From the cell containing the given text, extract its center point as (x, y) coordinate. 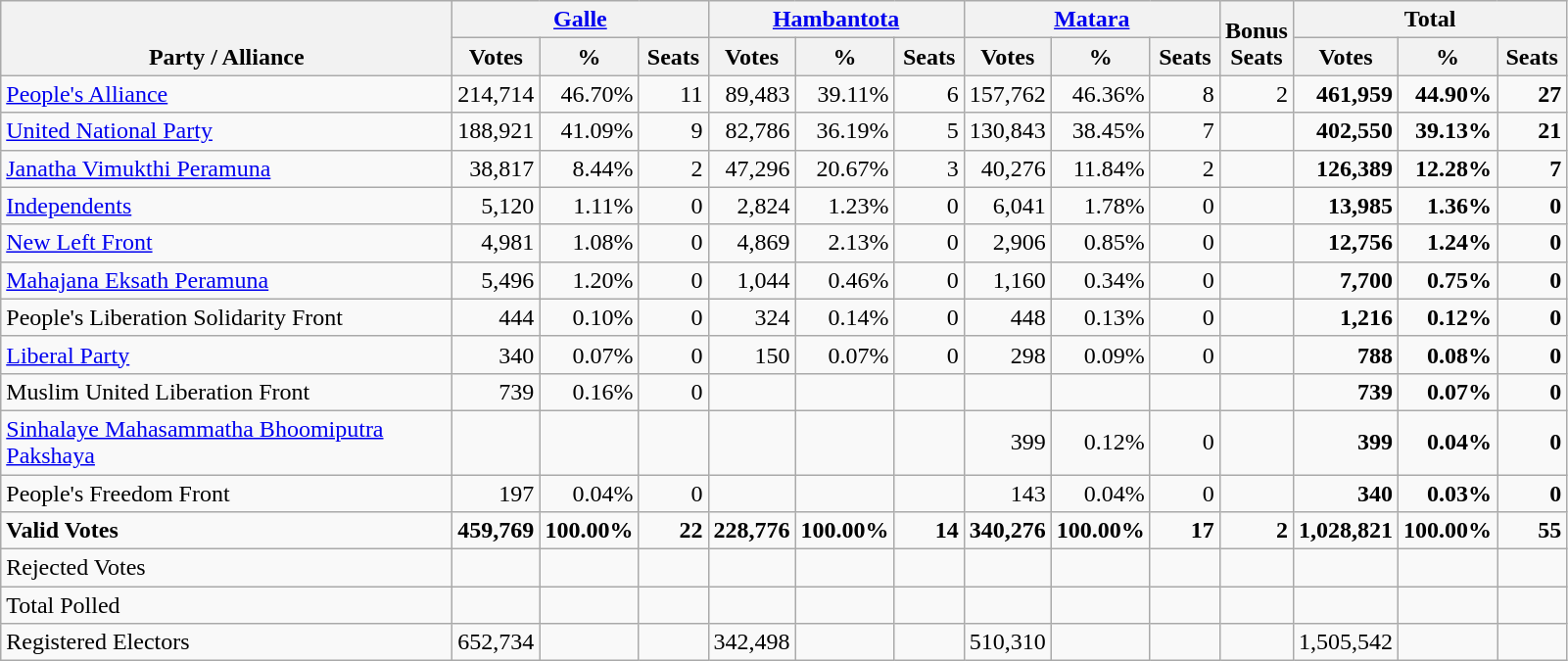
Mahajana Eksath Peramuna (227, 280)
People's Liberation Solidarity Front (227, 317)
2,824 (752, 206)
4,981 (496, 243)
Sinhalaye Mahasammatha Bhoomiputra Pakshaya (227, 443)
2,906 (1007, 243)
157,762 (1007, 94)
People's Freedom Front (227, 493)
Party / Alliance (227, 38)
1,160 (1007, 280)
0.10% (590, 317)
1.23% (844, 206)
0.13% (1101, 317)
11.84% (1101, 168)
Valid Votes (227, 531)
1,044 (752, 280)
652,734 (496, 642)
4,869 (752, 243)
228,776 (752, 531)
Independents (227, 206)
0.09% (1101, 354)
1,028,821 (1346, 531)
0.03% (1448, 493)
5,496 (496, 280)
444 (496, 317)
20.67% (844, 168)
13,985 (1346, 206)
5 (928, 131)
Muslim United Liberation Front (227, 392)
0.34% (1101, 280)
7,700 (1346, 280)
126,389 (1346, 168)
Galle (580, 20)
0.85% (1101, 243)
27 (1532, 94)
Rejected Votes (227, 568)
Janatha Vimukthi Peramuna (227, 168)
150 (752, 354)
1.20% (590, 280)
11 (674, 94)
6,041 (1007, 206)
82,786 (752, 131)
0.08% (1448, 354)
12,756 (1346, 243)
36.19% (844, 131)
1.78% (1101, 206)
Total (1430, 20)
298 (1007, 354)
14 (928, 531)
1,505,542 (1346, 642)
0.75% (1448, 280)
5,120 (496, 206)
214,714 (496, 94)
197 (496, 493)
44.90% (1448, 94)
Total Polled (227, 605)
Matara (1091, 20)
510,310 (1007, 642)
46.70% (590, 94)
461,959 (1346, 94)
39.13% (1448, 131)
38,817 (496, 168)
United National Party (227, 131)
21 (1532, 131)
39.11% (844, 94)
130,843 (1007, 131)
1.24% (1448, 243)
3 (928, 168)
46.36% (1101, 94)
22 (674, 531)
788 (1346, 354)
402,550 (1346, 131)
342,498 (752, 642)
143 (1007, 493)
BonusSeats (1256, 38)
89,483 (752, 94)
12.28% (1448, 168)
People's Alliance (227, 94)
188,921 (496, 131)
1.36% (1448, 206)
1,216 (1346, 317)
40,276 (1007, 168)
17 (1185, 531)
Registered Electors (227, 642)
Hambantota (836, 20)
324 (752, 317)
New Left Front (227, 243)
55 (1532, 531)
448 (1007, 317)
38.45% (1101, 131)
0.14% (844, 317)
2.13% (844, 243)
8 (1185, 94)
0.16% (590, 392)
0.46% (844, 280)
41.09% (590, 131)
1.08% (590, 243)
340,276 (1007, 531)
9 (674, 131)
Liberal Party (227, 354)
47,296 (752, 168)
6 (928, 94)
459,769 (496, 531)
1.11% (590, 206)
8.44% (590, 168)
